Scan for the cell matching the given text and deliver its [x, y] coordinate at center. 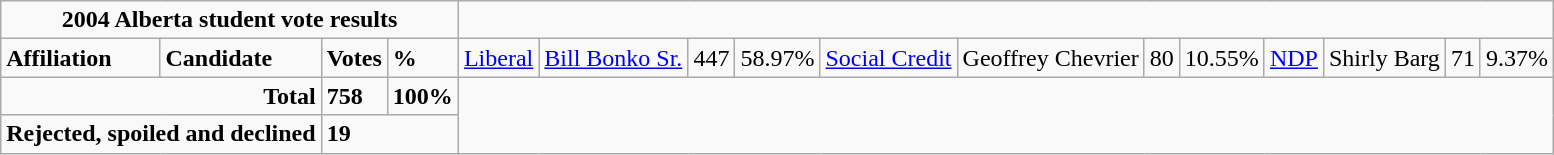
10.55% [1222, 58]
Votes [354, 58]
NDP [1294, 58]
71 [1462, 58]
100% [422, 96]
Shirly Barg [1384, 58]
2004 Alberta student vote results [230, 20]
58.97% [778, 58]
Total [161, 96]
Affiliation [80, 58]
Candidate [240, 58]
447 [712, 58]
Rejected, spoiled and declined [161, 134]
80 [1162, 58]
Liberal [498, 58]
9.37% [1516, 58]
19 [390, 134]
Bill Bonko Sr. [614, 58]
% [422, 58]
758 [354, 96]
Social Credit [888, 58]
Geoffrey Chevrier [1050, 58]
